Find where the given text appears and provide that cell's center as (X, Y) coordinate. 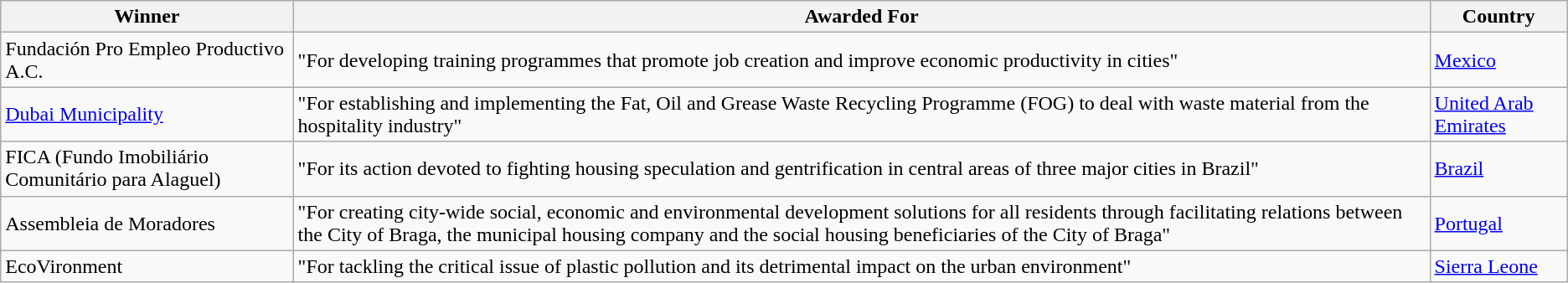
Mexico (1498, 60)
FICA (Fundo Imobiliário Comunitário para Alaguel) (147, 169)
Awarded For (861, 17)
"For its action devoted to fighting housing speculation and gentrification in central areas of three major cities in Brazil" (861, 169)
Portugal (1498, 223)
Brazil (1498, 169)
Sierra Leone (1498, 266)
"For tackling the critical issue of plastic pollution and its detrimental impact on the urban environment" (861, 266)
Country (1498, 17)
Dubai Municipality (147, 114)
Winner (147, 17)
"For developing training programmes that promote job creation and improve economic productivity in cities" (861, 60)
"For establishing and implementing the Fat, Oil and Grease Waste Recycling Programme (FOG) to deal with waste material from the hospitality industry" (861, 114)
United Arab Emirates (1498, 114)
Assembleia de Moradores (147, 223)
Fundación Pro Empleo Productivo A.C. (147, 60)
EcoVironment (147, 266)
